For the text-containing cell, return its midpoint in (x, y) coordinate format. 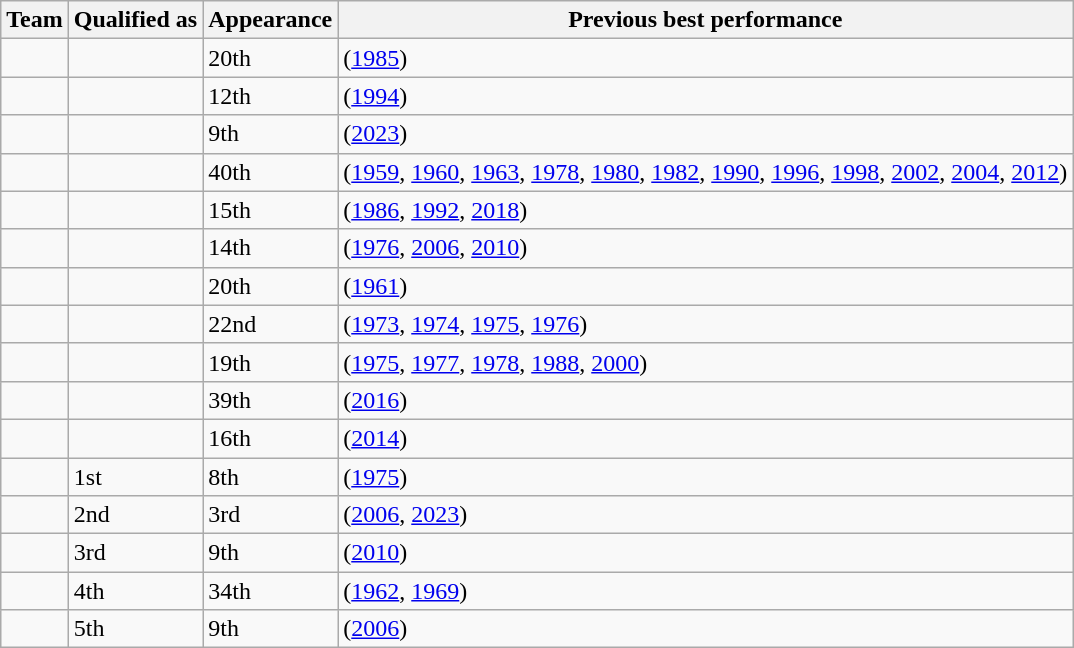
(1975) (706, 477)
8th (270, 477)
(2023) (706, 134)
4th (135, 591)
34th (270, 591)
(1976, 2006, 2010) (706, 248)
16th (270, 438)
(2006, 2023) (706, 515)
(1961) (706, 286)
(1973, 1974, 1975, 1976) (706, 324)
(1986, 1992, 2018) (706, 210)
(1959, 1960, 1963, 1978, 1980, 1982, 1990, 1996, 1998, 2002, 2004, 2012) (706, 172)
39th (270, 400)
1st (135, 477)
Appearance (270, 20)
(1985) (706, 58)
5th (135, 629)
40th (270, 172)
Qualified as (135, 20)
12th (270, 96)
Team (35, 20)
Previous best performance (706, 20)
2nd (135, 515)
(1975, 1977, 1978, 1988, 2000) (706, 362)
(2006) (706, 629)
(2010) (706, 553)
19th (270, 362)
22nd (270, 324)
(2016) (706, 400)
(1994) (706, 96)
14th (270, 248)
15th (270, 210)
(1962, 1969) (706, 591)
(2014) (706, 438)
